Scan for the cell matching the given text and deliver its (X, Y) coordinate at center. 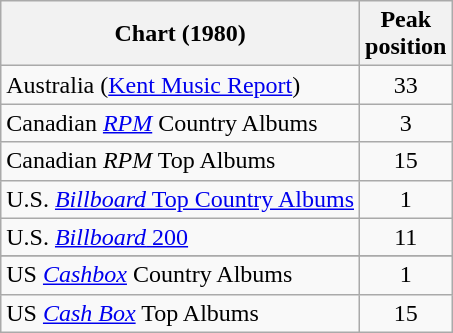
Peakposition (406, 34)
U.S. Billboard Top Country Albums (180, 199)
Chart (1980) (180, 34)
11 (406, 237)
33 (406, 85)
US Cashbox Country Albums (180, 275)
US Cash Box Top Albums (180, 313)
Canadian RPM Top Albums (180, 161)
Australia (Kent Music Report) (180, 85)
U.S. Billboard 200 (180, 237)
Canadian RPM Country Albums (180, 123)
3 (406, 123)
